Capture the cell that displays the provided text and extract its (x, y) central coordinate. 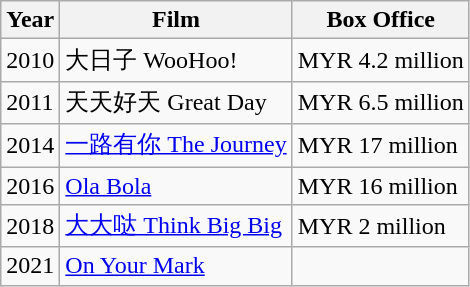
Film (176, 20)
天天好天 Great Day (176, 102)
MYR 16 million (380, 185)
MYR 6.5 million (380, 102)
大日子 WooHoo! (176, 60)
MYR 2 million (380, 226)
MYR 17 million (380, 146)
MYR 4.2 million (380, 60)
2018 (30, 226)
2014 (30, 146)
2011 (30, 102)
Ola Bola (176, 185)
Year (30, 20)
2021 (30, 266)
On Your Mark (176, 266)
2010 (30, 60)
Box Office (380, 20)
一路有你 The Journey (176, 146)
大大哒 Think Big Big (176, 226)
2016 (30, 185)
